For the text-containing cell, return its midpoint in [X, Y] coordinate format. 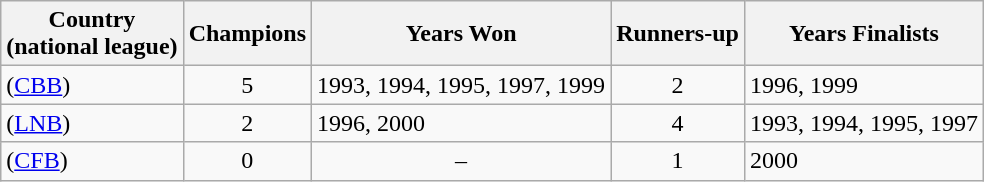
1996, 1999 [864, 85]
4 [678, 123]
1996, 2000 [462, 123]
1 [678, 161]
Champions [247, 34]
(CBB) [92, 85]
1993, 1994, 1995, 1997, 1999 [462, 85]
1993, 1994, 1995, 1997 [864, 123]
0 [247, 161]
– [462, 161]
(CFB) [92, 161]
Country (national league) [92, 34]
Years Finalists [864, 34]
(LNB) [92, 123]
5 [247, 85]
Runners-up [678, 34]
Years Won [462, 34]
2000 [864, 161]
